Search for the cell housing the specified text and yield its (X, Y) center coordinate. 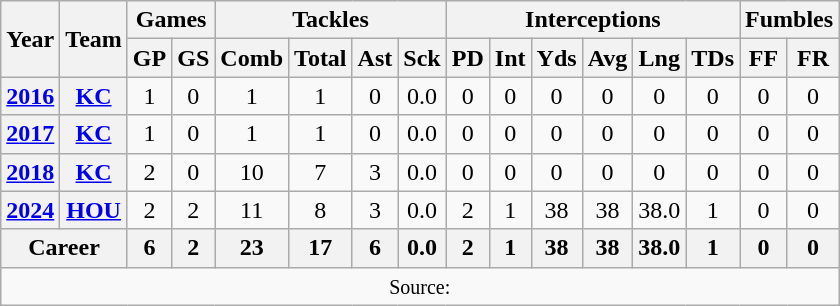
Total (321, 58)
Sck (422, 58)
8 (321, 210)
Career (64, 248)
2024 (30, 210)
Fumbles (790, 20)
Year (30, 39)
GS (194, 58)
Comb (252, 58)
FF (764, 58)
2017 (30, 134)
GP (149, 58)
Int (510, 58)
17 (321, 248)
2016 (30, 96)
Lng (660, 58)
Games (170, 20)
PD (468, 58)
TDs (713, 58)
FR (812, 58)
Source: (420, 286)
7 (321, 172)
Tackles (330, 20)
11 (252, 210)
Team (94, 39)
2018 (30, 172)
23 (252, 248)
HOU (94, 210)
Avg (608, 58)
Ast (375, 58)
Yds (556, 58)
Interceptions (592, 20)
10 (252, 172)
